Return the (X, Y) coordinate for the center point of the cell that contains the specified text.  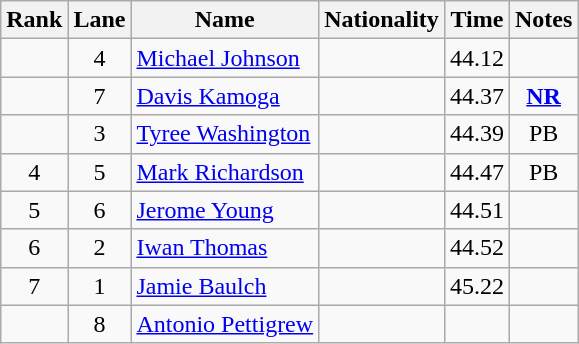
Time (476, 20)
Mark Richardson (225, 172)
Rank (34, 20)
Name (225, 20)
45.22 (476, 286)
44.37 (476, 96)
Lane (100, 20)
44.52 (476, 248)
Iwan Thomas (225, 248)
3 (100, 134)
2 (100, 248)
44.39 (476, 134)
44.47 (476, 172)
Michael Johnson (225, 58)
44.12 (476, 58)
Antonio Pettigrew (225, 324)
44.51 (476, 210)
1 (100, 286)
Jamie Baulch (225, 286)
Nationality (382, 20)
8 (100, 324)
Jerome Young (225, 210)
NR (543, 96)
Tyree Washington (225, 134)
Notes (543, 20)
Davis Kamoga (225, 96)
